Detect which cell encompasses the target text, then output its [X, Y] center coordinate. 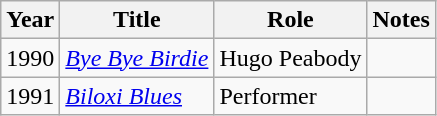
1990 [30, 58]
1991 [30, 96]
Hugo Peabody [290, 58]
Biloxi Blues [137, 96]
Year [30, 20]
Notes [401, 20]
Performer [290, 96]
Title [137, 20]
Role [290, 20]
Bye Bye Birdie [137, 58]
